Search for the cell housing the specified text and yield its [X, Y] center coordinate. 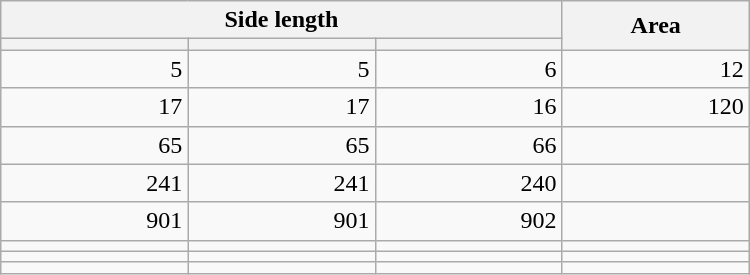
240 [468, 183]
16 [468, 107]
902 [468, 221]
Side length [282, 20]
120 [656, 107]
Area [656, 26]
12 [656, 69]
66 [468, 145]
6 [468, 69]
